Output the (X, Y) coordinate of the center of the cell containing the given text.  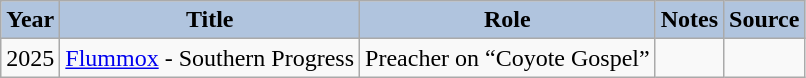
2025 (30, 58)
Year (30, 20)
Notes (689, 20)
Title (210, 20)
Source (764, 20)
Preacher on “Coyote Gospel” (508, 58)
Role (508, 20)
Flummox - Southern Progress (210, 58)
